Detect which cell encompasses the target text, then output its (x, y) center coordinate. 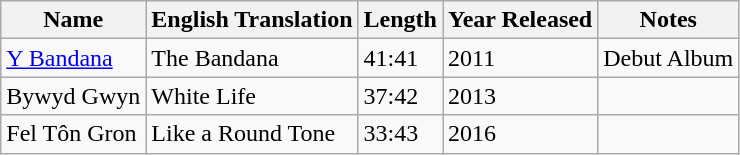
The Bandana (252, 58)
Y Bandana (74, 58)
2011 (520, 58)
2016 (520, 134)
Year Released (520, 20)
Length (400, 20)
Fel Tôn Gron (74, 134)
Bywyd Gwyn (74, 96)
Like a Round Tone (252, 134)
37:42 (400, 96)
Notes (668, 20)
2013 (520, 96)
41:41 (400, 58)
White Life (252, 96)
English Translation (252, 20)
Name (74, 20)
Debut Album (668, 58)
33:43 (400, 134)
